From the cell containing the given text, extract its center point as [x, y] coordinate. 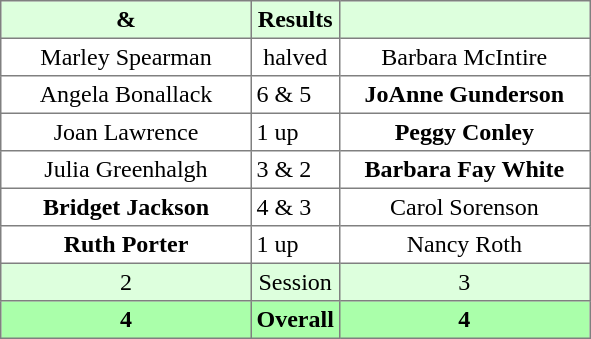
Angela Bonallack [126, 95]
Bridget Jackson [126, 207]
Session [295, 282]
Overall [295, 320]
3 [464, 282]
Julia Greenhalgh [126, 170]
Joan Lawrence [126, 132]
halved [295, 57]
JoAnne Gunderson [464, 95]
Barbara Fay White [464, 170]
4 & 3 [295, 207]
Marley Spearman [126, 57]
& [126, 20]
Results [295, 20]
Peggy Conley [464, 132]
Nancy Roth [464, 245]
Carol Sorenson [464, 207]
3 & 2 [295, 170]
Barbara McIntire [464, 57]
6 & 5 [295, 95]
2 [126, 282]
Ruth Porter [126, 245]
